Return [X, Y] of the center of cell containing provided text 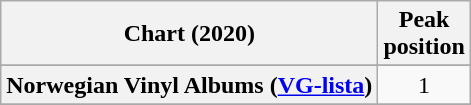
Peakposition [424, 34]
1 [424, 85]
Chart (2020) [190, 34]
Norwegian Vinyl Albums (VG-lista) [190, 85]
